Detect which cell encompasses the target text, then output its [X, Y] center coordinate. 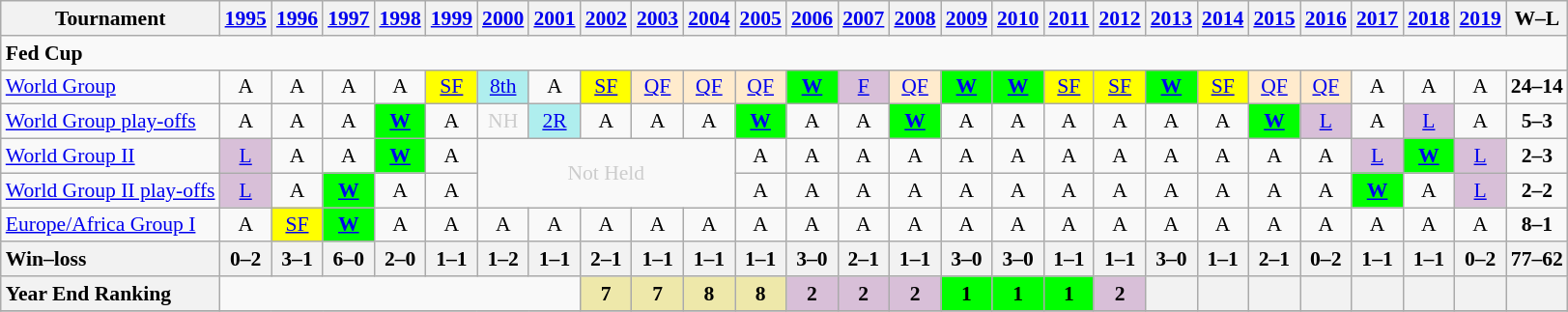
1997 [348, 18]
2014 [1223, 18]
Europe/Africa Group I [110, 225]
2018 [1428, 18]
2010 [1018, 18]
2–0 [400, 260]
2–2 [1537, 190]
NH [502, 122]
2008 [914, 18]
1–2 [502, 260]
Fed Cup [784, 53]
1999 [452, 18]
1996 [298, 18]
1998 [400, 18]
2R [555, 122]
Win–loss [110, 260]
World Group [110, 87]
2017 [1378, 18]
World Group II [110, 156]
2005 [761, 18]
1995 [245, 18]
2006 [812, 18]
2013 [1171, 18]
2002 [607, 18]
2004 [709, 18]
2016 [1326, 18]
2019 [1480, 18]
2007 [864, 18]
8–1 [1537, 225]
8th [502, 87]
F [864, 87]
24–14 [1537, 87]
2–3 [1537, 156]
2003 [657, 18]
W–L [1537, 18]
2015 [1273, 18]
77–62 [1537, 260]
2001 [555, 18]
5–3 [1537, 122]
2011 [1069, 18]
World Group II play-offs [110, 190]
Not Held [606, 174]
3–1 [298, 260]
6–0 [348, 260]
2000 [502, 18]
Year End Ranking [110, 294]
2012 [1119, 18]
2009 [966, 18]
Tournament [110, 18]
World Group play-offs [110, 122]
